Capture the cell that displays the provided text and extract its [X, Y] central coordinate. 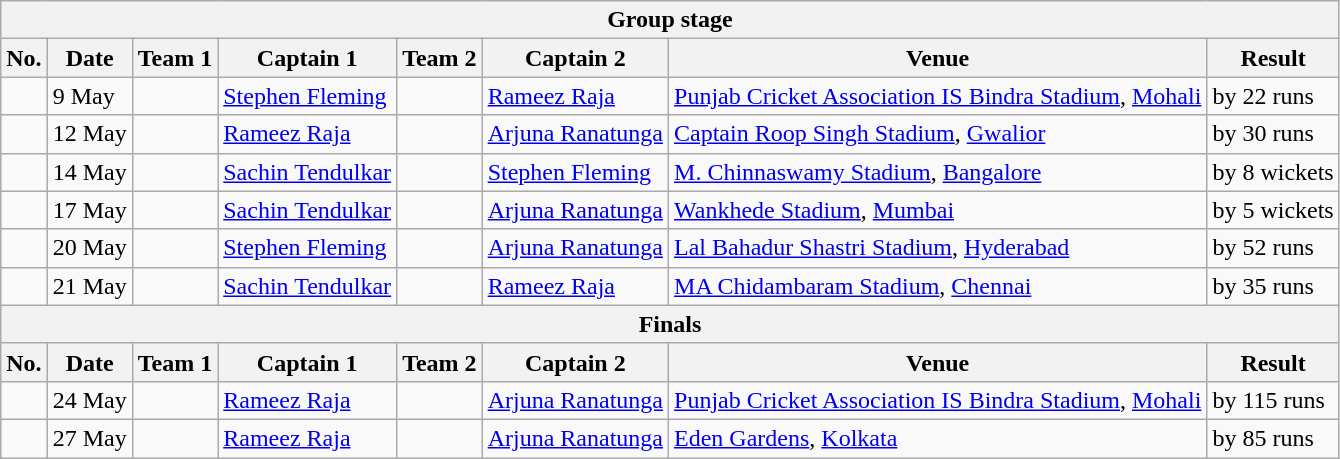
14 May [90, 172]
17 May [90, 210]
by 52 runs [1273, 248]
24 May [90, 400]
by 30 runs [1273, 134]
by 8 wickets [1273, 172]
Captain Roop Singh Stadium, Gwalior [938, 134]
by 85 runs [1273, 438]
Lal Bahadur Shastri Stadium, Hyderabad [938, 248]
by 5 wickets [1273, 210]
by 22 runs [1273, 96]
27 May [90, 438]
Eden Gardens, Kolkata [938, 438]
12 May [90, 134]
by 35 runs [1273, 286]
by 115 runs [1273, 400]
Group stage [670, 20]
20 May [90, 248]
Wankhede Stadium, Mumbai [938, 210]
Finals [670, 324]
MA Chidambaram Stadium, Chennai [938, 286]
21 May [90, 286]
M. Chinnaswamy Stadium, Bangalore [938, 172]
9 May [90, 96]
